Detect which cell encompasses the target text, then output its [X, Y] center coordinate. 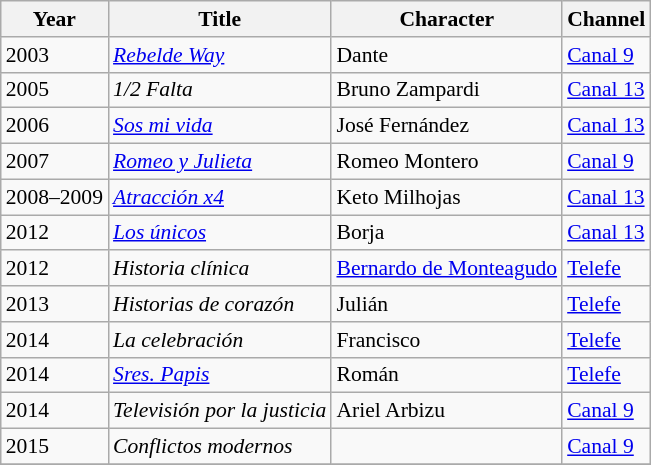
La celebración [220, 340]
Title [220, 19]
Character [446, 19]
Keto Milhojas [446, 197]
2003 [54, 55]
Los únicos [220, 233]
1/2 Falta [220, 90]
Rebelde Way [220, 55]
Sos mi vida [220, 126]
Historia clínica [220, 269]
Sres. Papis [220, 375]
Historias de corazón [220, 304]
Román [446, 375]
Bruno Zampardi [446, 90]
Bernardo de Monteagudo [446, 269]
2006 [54, 126]
Atracción x4 [220, 197]
Francisco [446, 340]
2008–2009 [54, 197]
Romeo Montero [446, 162]
Ariel Arbizu [446, 411]
Televisión por la justicia [220, 411]
2015 [54, 447]
Channel [606, 19]
2013 [54, 304]
Romeo y Julieta [220, 162]
Julián [446, 304]
Dante [446, 55]
Conflictos modernos [220, 447]
2007 [54, 162]
Year [54, 19]
Borja [446, 233]
José Fernández [446, 126]
2005 [54, 90]
